From the cell containing the given text, extract its center point as [X, Y] coordinate. 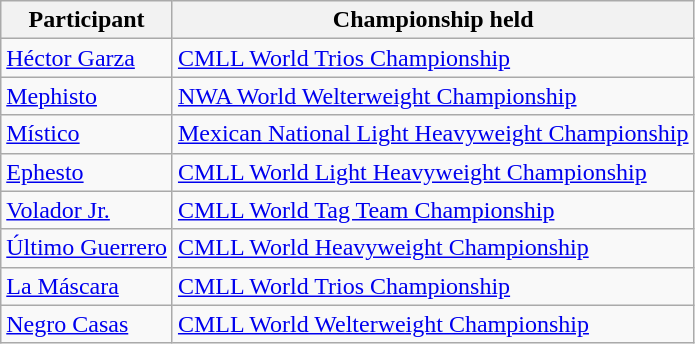
CMLL World Heavyweight Championship [433, 248]
Volador Jr. [87, 210]
CMLL World Tag Team Championship [433, 210]
CMLL World Light Heavyweight Championship [433, 172]
Participant [87, 20]
Mephisto [87, 96]
Mexican National Light Heavyweight Championship [433, 134]
Último Guerrero [87, 248]
Negro Casas [87, 324]
CMLL World Welterweight Championship [433, 324]
NWA World Welterweight Championship [433, 96]
Championship held [433, 20]
Místico [87, 134]
Ephesto [87, 172]
Héctor Garza [87, 58]
La Máscara [87, 286]
